Pinpoint the cell where the given text exists, returning its (X, Y) midpoint coordinate. 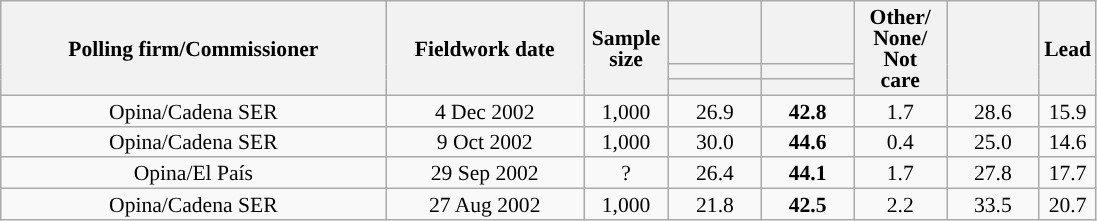
Opina/El País (194, 174)
26.9 (716, 110)
27 Aug 2002 (485, 204)
Lead (1068, 48)
? (626, 174)
Other/None/Notcare (900, 48)
21.8 (716, 204)
9 Oct 2002 (485, 142)
15.9 (1068, 110)
Polling firm/Commissioner (194, 48)
44.6 (808, 142)
Fieldwork date (485, 48)
29 Sep 2002 (485, 174)
42.8 (808, 110)
28.6 (992, 110)
30.0 (716, 142)
14.6 (1068, 142)
42.5 (808, 204)
20.7 (1068, 204)
33.5 (992, 204)
2.2 (900, 204)
Sample size (626, 48)
27.8 (992, 174)
17.7 (1068, 174)
25.0 (992, 142)
4 Dec 2002 (485, 110)
44.1 (808, 174)
26.4 (716, 174)
0.4 (900, 142)
